Provide the (x, y) coordinate of the cell's center where the given text is located.  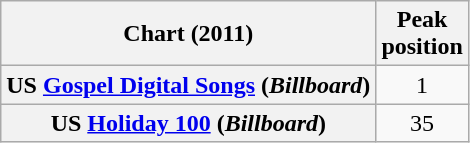
1 (422, 85)
US Holiday 100 (Billboard) (188, 123)
US Gospel Digital Songs (Billboard) (188, 85)
Chart (2011) (188, 34)
35 (422, 123)
Peakposition (422, 34)
